For the text-containing cell, return its midpoint in [x, y] coordinate format. 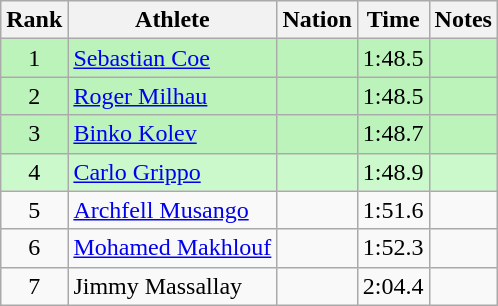
7 [34, 286]
Mohamed Makhlouf [172, 248]
1:48.7 [393, 134]
Nation [317, 20]
Jimmy Massallay [172, 286]
1:52.3 [393, 248]
Archfell Musango [172, 210]
5 [34, 210]
Rank [34, 20]
2 [34, 96]
Binko Kolev [172, 134]
4 [34, 172]
1:51.6 [393, 210]
1:48.9 [393, 172]
Notes [463, 20]
Sebastian Coe [172, 58]
Roger Milhau [172, 96]
6 [34, 248]
2:04.4 [393, 286]
Time [393, 20]
Athlete [172, 20]
1 [34, 58]
3 [34, 134]
Carlo Grippo [172, 172]
